Locate the cell with the specified text and output its (X, Y) center coordinate. 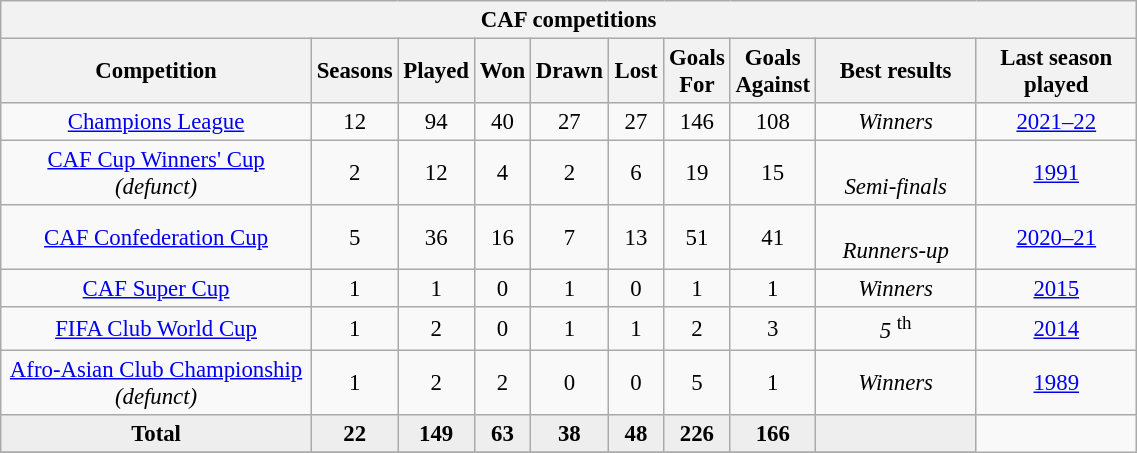
CAF Super Cup (156, 289)
CAF Cup Winners' Cup (defunct) (156, 174)
226 (697, 433)
1989 (1056, 382)
Last season played (1056, 72)
CAF Confederation Cup (156, 238)
51 (697, 238)
Best results (896, 72)
Played (436, 72)
6 (636, 174)
36 (436, 238)
7 (570, 238)
15 (772, 174)
Champions League (156, 122)
108 (772, 122)
Drawn (570, 72)
Won (502, 72)
19 (697, 174)
63 (502, 433)
3 (772, 329)
2015 (1056, 289)
2021–22 (1056, 122)
40 (502, 122)
Goals For (697, 72)
4 (502, 174)
CAF competitions (569, 20)
Goals Against (772, 72)
13 (636, 238)
38 (570, 433)
Total (156, 433)
1991 (1056, 174)
2020–21 (1056, 238)
94 (436, 122)
5 th (896, 329)
41 (772, 238)
Competition (156, 72)
2014 (1056, 329)
48 (636, 433)
Afro-Asian Club Championship (defunct) (156, 382)
Semi-finals (896, 174)
Lost (636, 72)
16 (502, 238)
Runners-up (896, 238)
166 (772, 433)
146 (697, 122)
149 (436, 433)
FIFA Club World Cup (156, 329)
22 (354, 433)
Seasons (354, 72)
